Detect which cell encompasses the target text, then output its (X, Y) center coordinate. 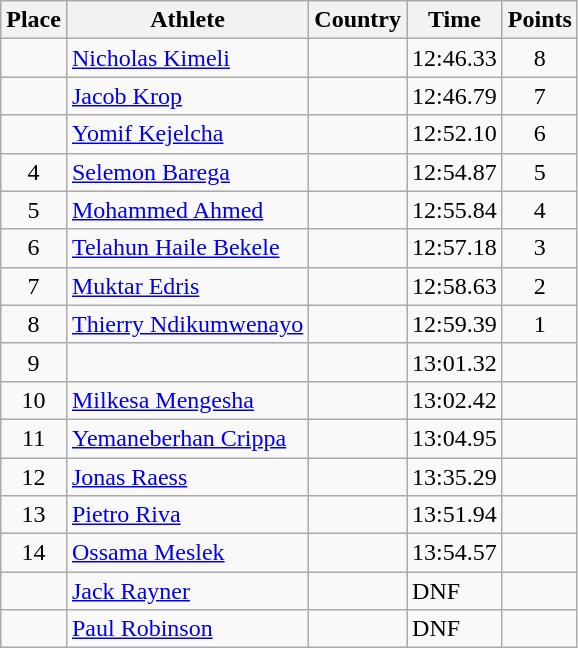
10 (34, 400)
14 (34, 553)
Points (540, 20)
Telahun Haile Bekele (187, 248)
1 (540, 324)
Yomif Kejelcha (187, 134)
Time (455, 20)
Ossama Meslek (187, 553)
Paul Robinson (187, 629)
Nicholas Kimeli (187, 58)
13 (34, 515)
13:54.57 (455, 553)
12:46.79 (455, 96)
12 (34, 477)
Place (34, 20)
11 (34, 438)
Thierry Ndikumwenayo (187, 324)
12:54.87 (455, 172)
13:01.32 (455, 362)
Jonas Raess (187, 477)
12:58.63 (455, 286)
Muktar Edris (187, 286)
12:59.39 (455, 324)
Mohammed Ahmed (187, 210)
13:04.95 (455, 438)
Jack Rayner (187, 591)
Selemon Barega (187, 172)
Athlete (187, 20)
Yemaneberhan Crippa (187, 438)
Jacob Krop (187, 96)
13:51.94 (455, 515)
9 (34, 362)
Country (358, 20)
12:55.84 (455, 210)
12:46.33 (455, 58)
Milkesa Mengesha (187, 400)
12:52.10 (455, 134)
13:35.29 (455, 477)
12:57.18 (455, 248)
13:02.42 (455, 400)
3 (540, 248)
Pietro Riva (187, 515)
2 (540, 286)
